Find where the given text appears and provide that cell's center as (X, Y) coordinate. 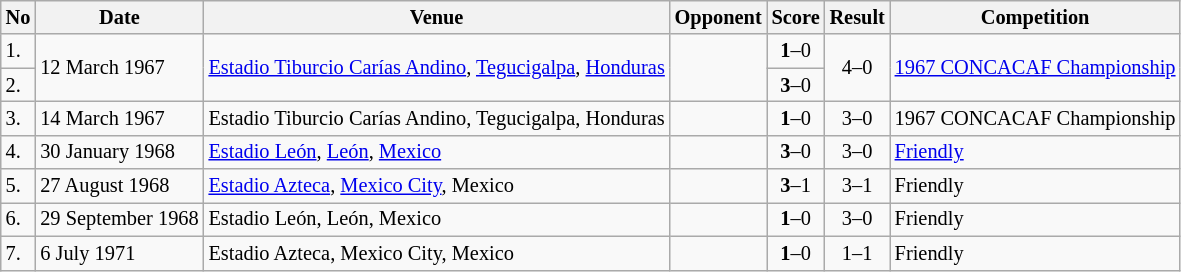
27 August 1968 (119, 186)
12 March 1967 (119, 68)
1–1 (858, 253)
4–0 (858, 68)
6 July 1971 (119, 253)
29 September 1968 (119, 219)
5. (18, 186)
7. (18, 253)
Venue (437, 17)
No (18, 17)
2. (18, 85)
Opponent (718, 17)
30 January 1968 (119, 152)
Result (858, 17)
4. (18, 152)
Date (119, 17)
3. (18, 118)
Competition (1036, 17)
6. (18, 219)
14 March 1967 (119, 118)
1. (18, 51)
Score (796, 17)
